Determine the [X, Y] coordinate at the center of the cell enclosing the given text.  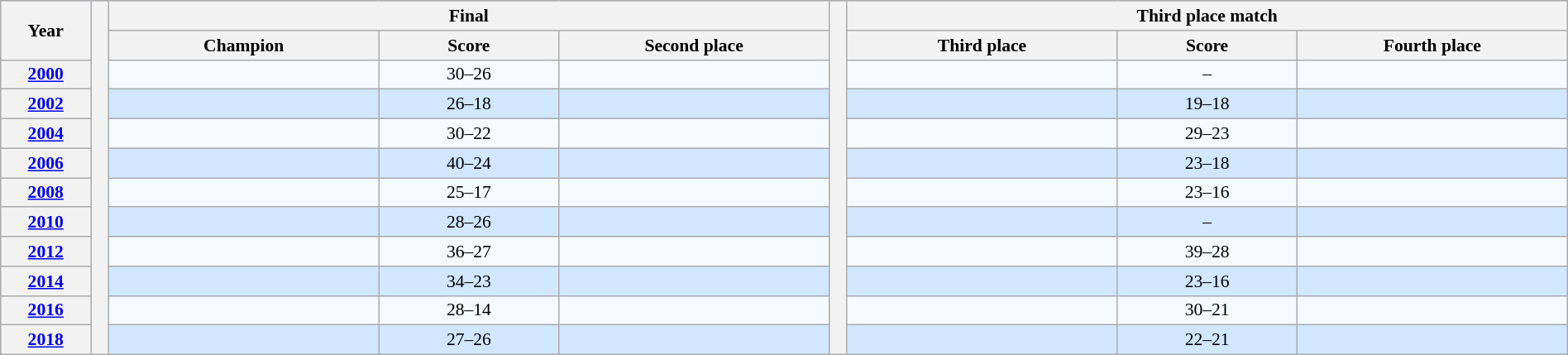
40–24 [469, 163]
30–26 [469, 74]
Third place match [1207, 16]
30–22 [469, 134]
Final [468, 16]
2004 [46, 134]
39–28 [1207, 252]
27–26 [469, 340]
Year [46, 30]
29–23 [1207, 134]
2016 [46, 310]
2002 [46, 104]
Champion [243, 46]
2014 [46, 281]
30–21 [1207, 310]
36–27 [469, 252]
2010 [46, 223]
2006 [46, 163]
2018 [46, 340]
Third place [982, 46]
25–17 [469, 193]
2012 [46, 252]
26–18 [469, 104]
23–18 [1207, 163]
Second place [695, 46]
2008 [46, 193]
28–14 [469, 310]
34–23 [469, 281]
19–18 [1207, 104]
Fourth place [1432, 46]
28–26 [469, 223]
22–21 [1207, 340]
2000 [46, 74]
